Output the (x, y) coordinate of the center of the cell containing the given text.  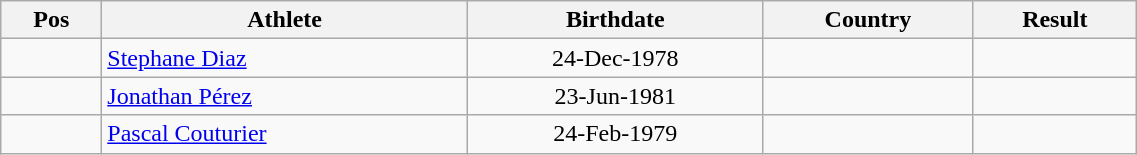
Pos (52, 20)
Birthdate (615, 20)
24-Feb-1979 (615, 134)
24-Dec-1978 (615, 58)
Result (1055, 20)
Jonathan Pérez (285, 96)
Country (868, 20)
Stephane Diaz (285, 58)
Athlete (285, 20)
Pascal Couturier (285, 134)
23-Jun-1981 (615, 96)
